Capture the cell that displays the provided text and extract its [X, Y] central coordinate. 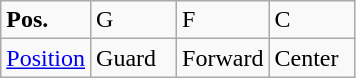
Forward [223, 58]
Guard [134, 58]
F [223, 20]
Position [46, 58]
Pos. [46, 20]
Center [312, 58]
C [312, 20]
G [134, 20]
